Return [x, y] of the center of cell containing provided text 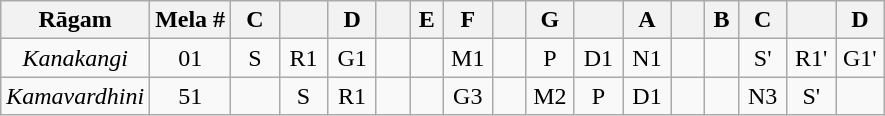
G3 [468, 96]
M2 [550, 96]
Mela # [190, 20]
F [468, 20]
51 [190, 96]
E [427, 20]
Kanakangi [76, 58]
R1' [812, 58]
Rāgam [76, 20]
Kamavardhini [76, 96]
G [550, 20]
01 [190, 58]
M1 [468, 58]
G1 [352, 58]
G1' [860, 58]
N3 [762, 96]
A [648, 20]
B [722, 20]
N1 [648, 58]
